Identify which cell holds the provided text, then report its [x, y] central coordinate. 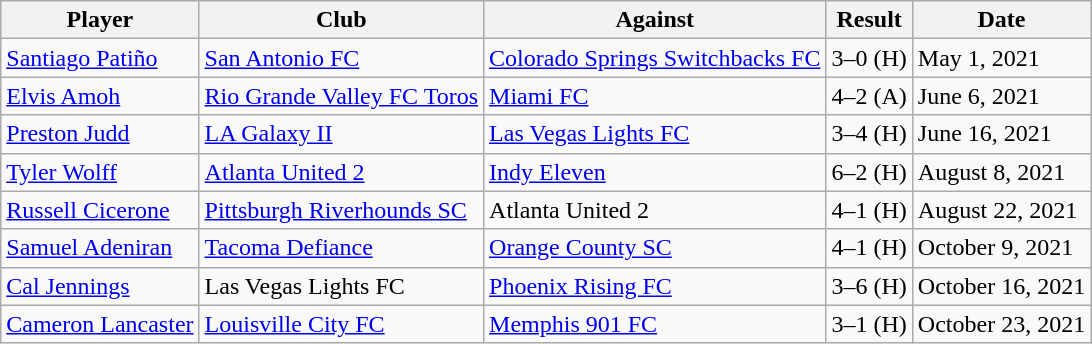
Phoenix Rising FC [655, 286]
October 23, 2021 [1001, 324]
Miami FC [655, 96]
San Antonio FC [341, 58]
Samuel Adeniran [100, 248]
Tyler Wolff [100, 172]
3–6 (H) [869, 286]
Cameron Lancaster [100, 324]
June 16, 2021 [1001, 134]
LA Galaxy II [341, 134]
3–0 (H) [869, 58]
Player [100, 20]
August 22, 2021 [1001, 210]
Louisville City FC [341, 324]
Russell Cicerone [100, 210]
6–2 (H) [869, 172]
Santiago Patiño [100, 58]
Orange County SC [655, 248]
Colorado Springs Switchbacks FC [655, 58]
Tacoma Defiance [341, 248]
August 8, 2021 [1001, 172]
Rio Grande Valley FC Toros [341, 96]
Elvis Amoh [100, 96]
Pittsburgh Riverhounds SC [341, 210]
October 9, 2021 [1001, 248]
Cal Jennings [100, 286]
October 16, 2021 [1001, 286]
Indy Eleven [655, 172]
May 1, 2021 [1001, 58]
Date [1001, 20]
3–4 (H) [869, 134]
Club [341, 20]
June 6, 2021 [1001, 96]
Preston Judd [100, 134]
4–2 (A) [869, 96]
Result [869, 20]
3–1 (H) [869, 324]
Memphis 901 FC [655, 324]
Against [655, 20]
